From the cell containing the given text, extract its center point as (x, y) coordinate. 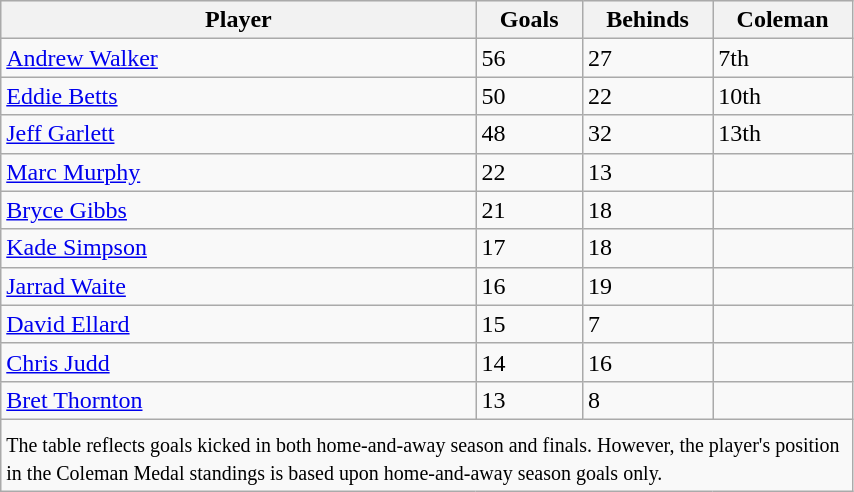
19 (647, 286)
15 (529, 324)
17 (529, 248)
48 (529, 134)
Jarrad Waite (238, 286)
Eddie Betts (238, 96)
21 (529, 210)
10th (783, 96)
Chris Judd (238, 362)
32 (647, 134)
Behinds (647, 20)
7 (647, 324)
27 (647, 58)
Jeff Garlett (238, 134)
David Ellard (238, 324)
14 (529, 362)
Kade Simpson (238, 248)
Bret Thornton (238, 400)
7th (783, 58)
Goals (529, 20)
56 (529, 58)
50 (529, 96)
Player (238, 20)
13th (783, 134)
8 (647, 400)
Coleman (783, 20)
Marc Murphy (238, 172)
Bryce Gibbs (238, 210)
Andrew Walker (238, 58)
